Return [x, y] of the center of cell containing provided text 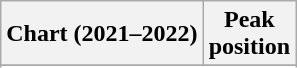
Peakposition [249, 34]
Chart (2021–2022) [102, 34]
